For the text-containing cell, return its midpoint in [x, y] coordinate format. 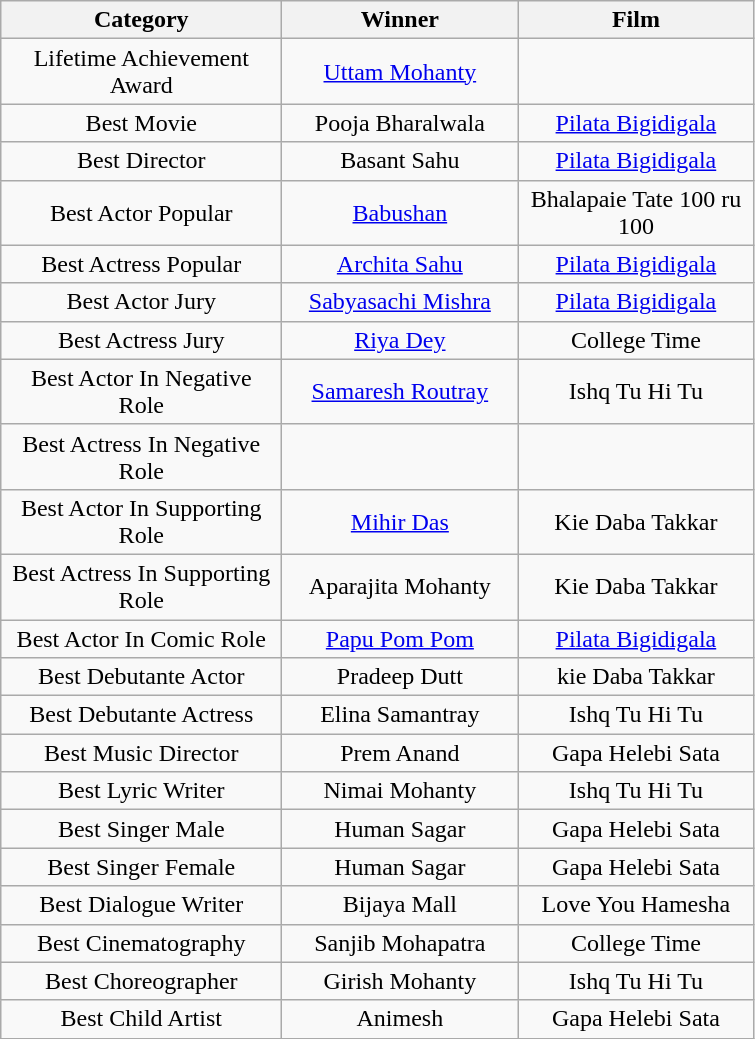
Best Singer Female [142, 867]
Best Actress In Negative Role [142, 456]
Aparajita Mohanty [400, 586]
Lifetime Achievement Award [142, 72]
Best Debutante Actor [142, 677]
Best Actor In Comic Role [142, 639]
Winner [400, 20]
Pradeep Dutt [400, 677]
Samaresh Routray [400, 392]
Best Actor In Supporting Role [142, 522]
Pooja Bharalwala [400, 123]
Basant Sahu [400, 161]
Best Actress Jury [142, 340]
Babushan [400, 212]
Mihir Das [400, 522]
Love You Hamesha [636, 905]
Sanjib Mohapatra [400, 943]
Best Dialogue Writer [142, 905]
Nimai Mohanty [400, 791]
Best Lyric Writer [142, 791]
Bhalapaie Tate 100 ru 100 [636, 212]
Best Actor Jury [142, 302]
Best Actress In Supporting Role [142, 586]
Best Actress Popular [142, 264]
Best Music Director [142, 753]
Elina Samantray [400, 715]
Prem Anand [400, 753]
Animesh [400, 1019]
Best Choreographer [142, 981]
Best Actor Popular [142, 212]
Papu Pom Pom [400, 639]
Best Cinematography [142, 943]
Category [142, 20]
Bijaya Mall [400, 905]
Best Actor In Negative Role [142, 392]
Archita Sahu [400, 264]
Best Director [142, 161]
Uttam Mohanty [400, 72]
Film [636, 20]
Sabyasachi Mishra [400, 302]
Best Singer Male [142, 829]
Girish Mohanty [400, 981]
Riya Dey [400, 340]
kie Daba Takkar [636, 677]
Best Child Artist [142, 1019]
Best Movie [142, 123]
Best Debutante Actress [142, 715]
